Extract the (x, y) coordinate from the center of the cell holding the provided text.  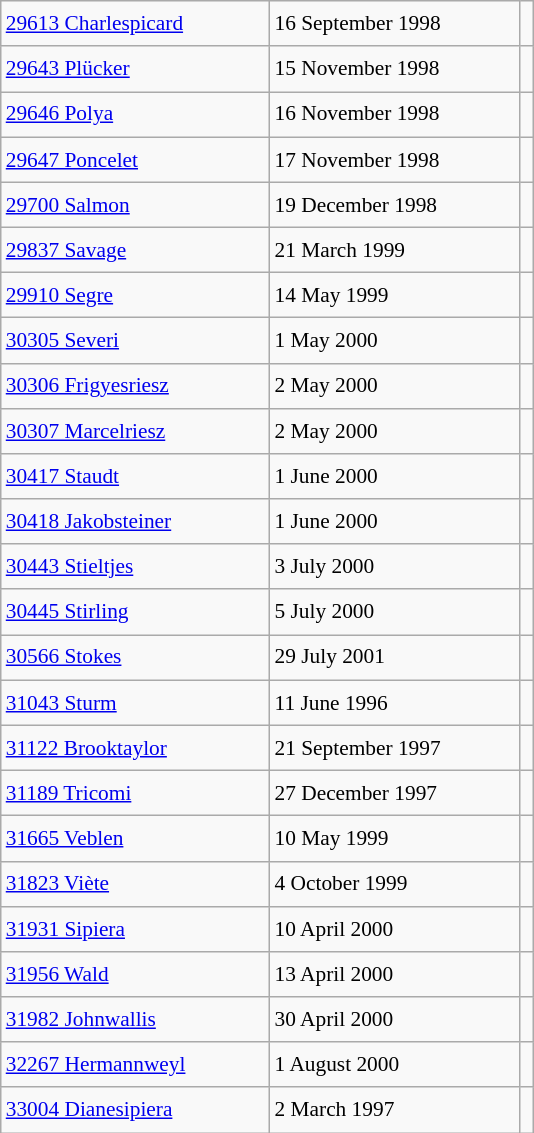
3 July 2000 (394, 566)
32267 Hermannweyl (136, 1064)
30305 Severi (136, 340)
21 March 1999 (394, 250)
30445 Stirling (136, 612)
30 April 2000 (394, 1020)
31956 Wald (136, 974)
4 October 1999 (394, 884)
29837 Savage (136, 250)
14 May 1999 (394, 296)
30566 Stokes (136, 658)
13 April 2000 (394, 974)
29646 Polya (136, 114)
31189 Tricomi (136, 792)
30306 Frigyesriesz (136, 386)
21 September 1997 (394, 748)
31931 Sipiera (136, 928)
29613 Charlespicard (136, 24)
10 May 1999 (394, 838)
31823 Viète (136, 884)
16 November 1998 (394, 114)
29647 Poncelet (136, 160)
29910 Segre (136, 296)
30418 Jakobsteiner (136, 522)
30417 Staudt (136, 476)
19 December 1998 (394, 204)
5 July 2000 (394, 612)
17 November 1998 (394, 160)
29643 Plücker (136, 68)
2 March 1997 (394, 1110)
1 August 2000 (394, 1064)
1 May 2000 (394, 340)
16 September 1998 (394, 24)
29 July 2001 (394, 658)
27 December 1997 (394, 792)
30443 Stieltjes (136, 566)
10 April 2000 (394, 928)
15 November 1998 (394, 68)
29700 Salmon (136, 204)
31122 Brooktaylor (136, 748)
31982 Johnwallis (136, 1020)
30307 Marcelriesz (136, 430)
31665 Veblen (136, 838)
31043 Sturm (136, 702)
11 June 1996 (394, 702)
33004 Dianesipiera (136, 1110)
